Detect which cell encompasses the target text, then output its (X, Y) center coordinate. 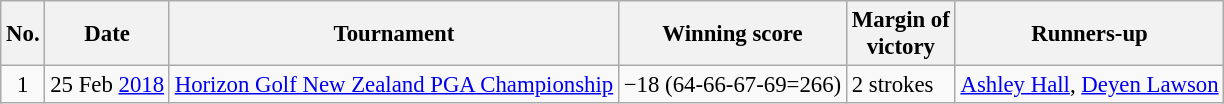
Ashley Hall, Deyen Lawson (1090, 85)
1 (23, 85)
−18 (64-66-67-69=266) (732, 85)
Tournament (394, 34)
25 Feb 2018 (107, 85)
Date (107, 34)
No. (23, 34)
Margin ofvictory (900, 34)
Winning score (732, 34)
2 strokes (900, 85)
Horizon Golf New Zealand PGA Championship (394, 85)
Runners-up (1090, 34)
